Capture the cell that displays the provided text and extract its (x, y) central coordinate. 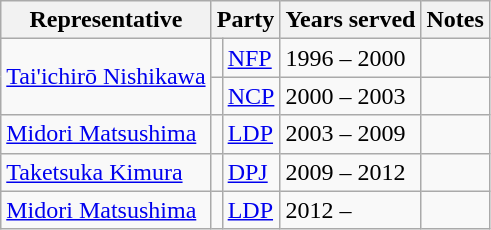
Representative (106, 20)
Taketsuka Kimura (106, 172)
NCP (251, 96)
NFP (251, 58)
Tai'ichirō Nishikawa (106, 77)
Party (246, 20)
2012 – (350, 210)
2000 – 2003 (350, 96)
Notes (455, 20)
2003 – 2009 (350, 134)
2009 – 2012 (350, 172)
Years served (350, 20)
DPJ (251, 172)
1996 – 2000 (350, 58)
